Output the (x, y) coordinate of the center of the cell containing the given text.  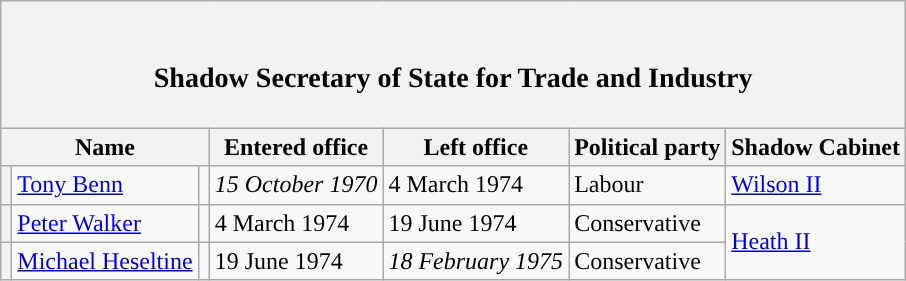
18 February 1975 (476, 261)
Heath II (816, 242)
Left office (476, 147)
Tony Benn (105, 185)
15 October 1970 (296, 185)
Entered office (296, 147)
Michael Heseltine (105, 261)
Shadow Cabinet (816, 147)
Peter Walker (105, 223)
Shadow Secretary of State for Trade and Industry (454, 64)
Wilson II (816, 185)
Labour (648, 185)
Political party (648, 147)
Name (105, 147)
